Locate the cell with the specified text and output its [X, Y] center coordinate. 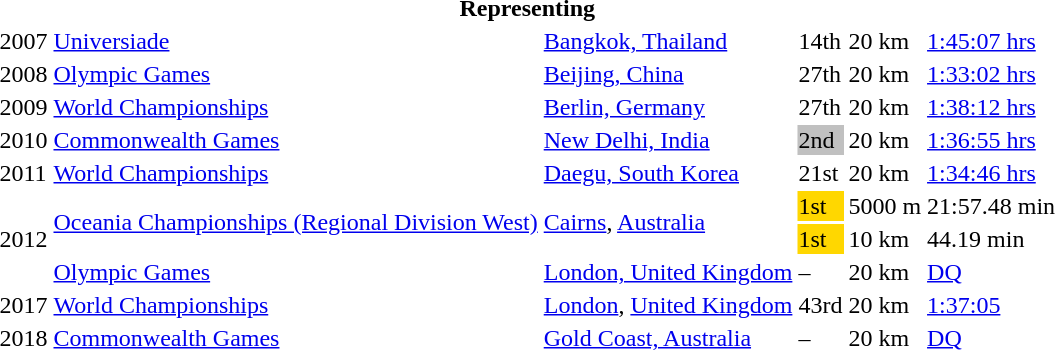
Bangkok, Thailand [668, 41]
Oceania Championships (Regional Division West) [296, 222]
43rd [820, 305]
Beijing, China [668, 74]
21st [820, 173]
2nd [820, 140]
New Delhi, India [668, 140]
5000 m [885, 206]
14th [820, 41]
10 km [885, 239]
Berlin, Germany [668, 107]
Commonwealth Games [296, 140]
– [820, 272]
Universiade [296, 41]
Cairns, Australia [668, 222]
Daegu, South Korea [668, 173]
